Find where the given text appears and provide that cell's center as (X, Y) coordinate. 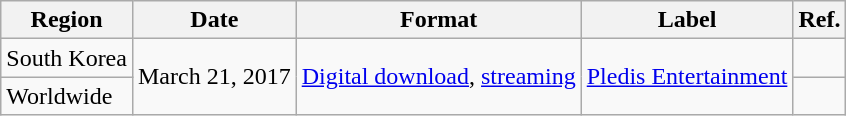
Format (438, 20)
Ref. (820, 20)
Date (214, 20)
March 21, 2017 (214, 77)
Digital download, streaming (438, 77)
Pledis Entertainment (687, 77)
South Korea (67, 58)
Label (687, 20)
Region (67, 20)
Worldwide (67, 96)
